Return the [x, y] coordinate for the center point of the cell that contains the specified text.  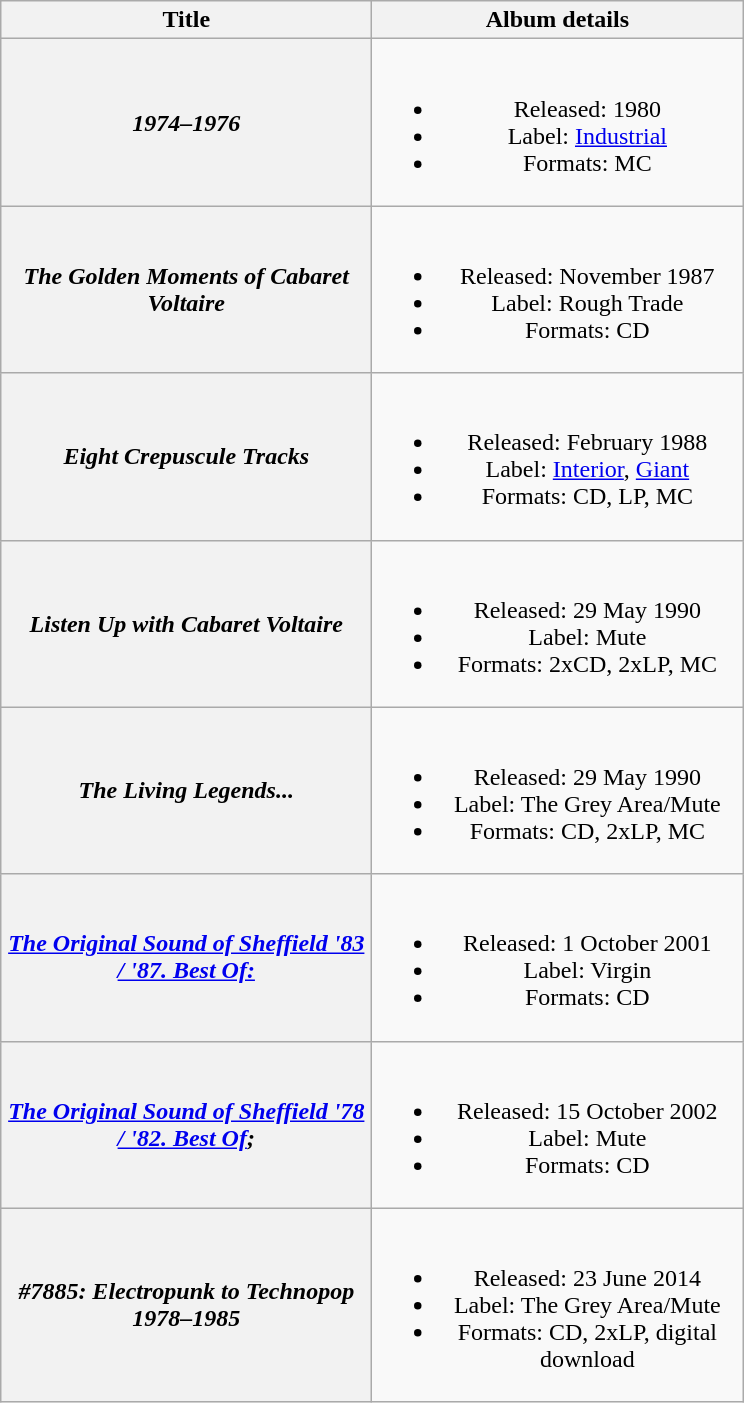
The Golden Moments of Cabaret Voltaire [186, 290]
Released: 15 October 2002Label: MuteFormats: CD [558, 1124]
Listen Up with Cabaret Voltaire [186, 624]
Released: 29 May 1990Label: The Grey Area/MuteFormats: CD, 2xLP, MC [558, 790]
#7885: Electropunk to Technopop 1978–1985 [186, 1305]
Released: February 1988Label: Interior, GiantFormats: CD, LP, MC [558, 456]
Title [186, 20]
Released: 29 May 1990Label: MuteFormats: 2xCD, 2xLP, MC [558, 624]
Released: 1980Label: IndustrialFormats: MC [558, 122]
Eight Crepuscule Tracks [186, 456]
Released: 23 June 2014Label: The Grey Area/MuteFormats: CD, 2xLP, digital download [558, 1305]
The Living Legends... [186, 790]
The Original Sound of Sheffield '78 / '82. Best Of; [186, 1124]
Released: 1 October 2001Label: VirginFormats: CD [558, 958]
Released: November 1987Label: Rough TradeFormats: CD [558, 290]
The Original Sound of Sheffield '83 / '87. Best Of: [186, 958]
Album details [558, 20]
1974–1976 [186, 122]
